Extract the (x, y) coordinate from the center of the cell holding the provided text.  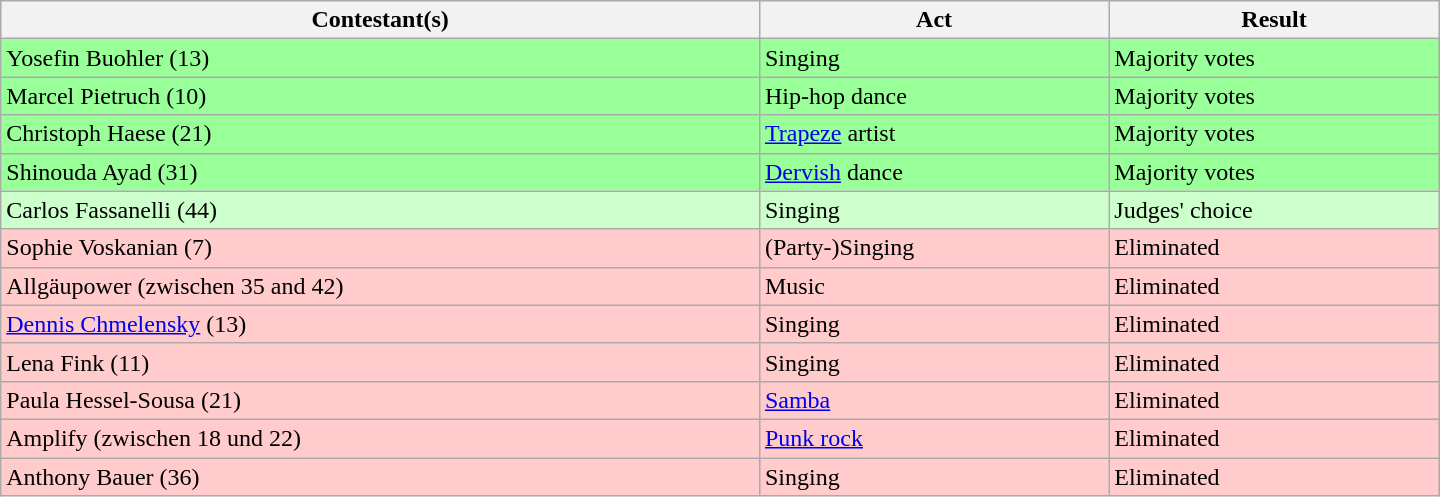
(Party-)Singing (934, 248)
Shinouda Ayad (31) (380, 172)
Act (934, 20)
Allgäupower (zwischen 35 and 42) (380, 286)
Anthony Bauer (36) (380, 477)
Paula Hessel-Sousa (21) (380, 400)
Music (934, 286)
Lena Fink (11) (380, 362)
Dervish dance (934, 172)
Amplify (zwischen 18 und 22) (380, 438)
Yosefin Buohler (13) (380, 58)
Dennis Chmelensky (13) (380, 324)
Judges' choice (1274, 210)
Trapeze artist (934, 134)
Punk rock (934, 438)
Hip-hop dance (934, 96)
Result (1274, 20)
Marcel Pietruch (10) (380, 96)
Sophie Voskanian (7) (380, 248)
Carlos Fassanelli (44) (380, 210)
Samba (934, 400)
Contestant(s) (380, 20)
Christoph Haese (21) (380, 134)
